Return the [x, y] coordinate for the center point of the cell that contains the specified text.  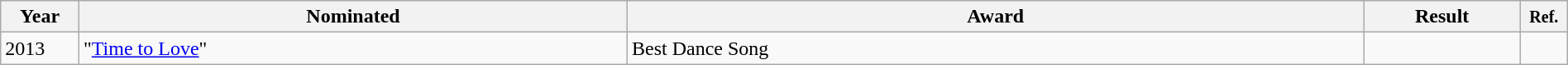
Nominated [352, 17]
Result [1442, 17]
"Time to Love" [352, 48]
Ref. [1543, 17]
2013 [40, 48]
Year [40, 17]
Best Dance Song [996, 48]
Award [996, 17]
